For the text-containing cell, return its midpoint in [X, Y] coordinate format. 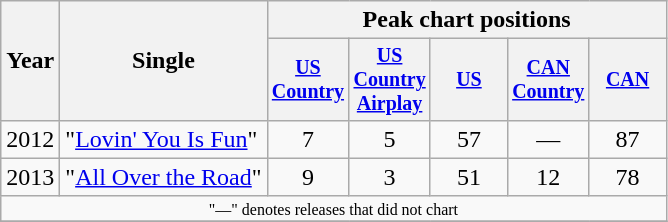
3 [390, 177]
7 [308, 139]
2012 [30, 139]
CAN Country [548, 80]
2013 [30, 177]
"All Over the Road" [164, 177]
Year [30, 61]
78 [628, 177]
— [548, 139]
9 [308, 177]
5 [390, 139]
87 [628, 139]
12 [548, 177]
"Lovin' You Is Fun" [164, 139]
Peak chart positions [466, 20]
"—" denotes releases that did not chart [334, 208]
CAN [628, 80]
Single [164, 61]
51 [468, 177]
US Country [308, 80]
US Country Airplay [390, 80]
US [468, 80]
57 [468, 139]
